Find where the given text appears and provide that cell's center as (x, y) coordinate. 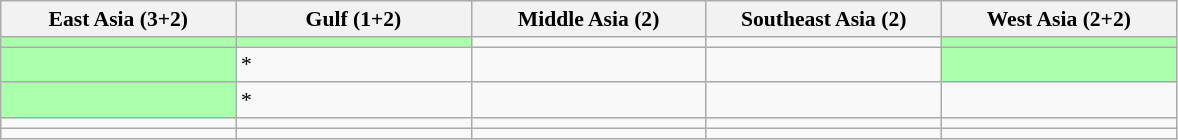
West Asia (2+2) (1058, 19)
Middle Asia (2) (588, 19)
Gulf (1+2) (354, 19)
Southeast Asia (2) (824, 19)
East Asia (3+2) (118, 19)
